Locate the cell with the specified text and output its [x, y] center coordinate. 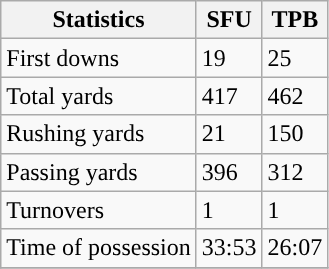
417 [229, 96]
33:53 [229, 248]
First downs [99, 58]
19 [229, 58]
Total yards [99, 96]
Statistics [99, 20]
26:07 [295, 248]
396 [229, 172]
312 [295, 172]
Time of possession [99, 248]
462 [295, 96]
21 [229, 134]
25 [295, 58]
Turnovers [99, 210]
Rushing yards [99, 134]
SFU [229, 20]
Passing yards [99, 172]
TPB [295, 20]
150 [295, 134]
